From the cell containing the given text, extract its center point as [X, Y] coordinate. 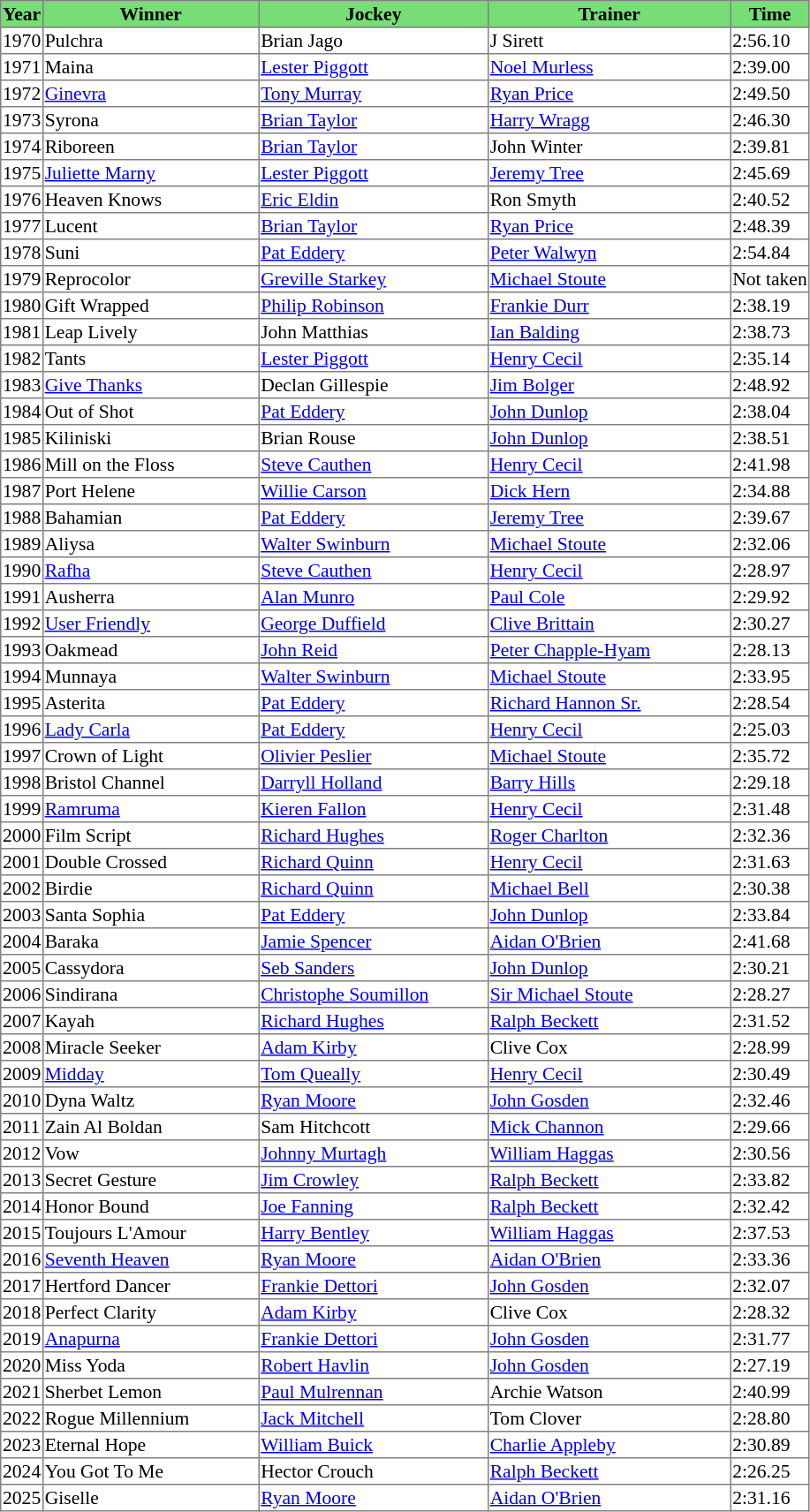
2:56.10 [770, 41]
Jim Bolger [609, 385]
Winner [150, 14]
2:34.88 [770, 491]
Tony Murray [374, 94]
Lady Carla [150, 730]
2:30.49 [770, 1074]
Reprocolor [150, 279]
2:28.13 [770, 650]
Riboreen [150, 147]
1998 [22, 782]
2:27.19 [770, 1365]
Give Thanks [150, 385]
2024 [22, 1471]
Declan Gillespie [374, 385]
1982 [22, 359]
Year [22, 14]
Miracle Seeker [150, 1047]
Eric Eldin [374, 200]
Alan Munro [374, 597]
Oakmead [150, 650]
1977 [22, 226]
Paul Mulrennan [374, 1392]
Peter Chapple-Hyam [609, 650]
Brian Jago [374, 41]
1980 [22, 306]
Jockey [374, 14]
2:35.72 [770, 756]
2:54.84 [770, 253]
1991 [22, 597]
2:48.92 [770, 385]
2:28.54 [770, 703]
2:28.80 [770, 1418]
2020 [22, 1365]
Baraka [150, 941]
Birdie [150, 888]
2025 [22, 1498]
Sir Michael Stoute [609, 994]
Michael Bell [609, 888]
Frankie Durr [609, 306]
2015 [22, 1233]
Miss Yoda [150, 1365]
Harry Bentley [374, 1233]
Hertford Dancer [150, 1286]
2:40.99 [770, 1392]
2:28.27 [770, 994]
1995 [22, 703]
2005 [22, 968]
2:33.82 [770, 1180]
Kieren Fallon [374, 809]
2:38.04 [770, 412]
2018 [22, 1312]
1986 [22, 465]
1973 [22, 120]
1970 [22, 41]
Bahamian [150, 518]
2:33.95 [770, 677]
1978 [22, 253]
2016 [22, 1259]
Leap Lively [150, 332]
2:38.19 [770, 306]
George Duffield [374, 624]
Lucent [150, 226]
Willie Carson [374, 491]
Santa Sophia [150, 915]
1988 [22, 518]
Giselle [150, 1498]
Double Crossed [150, 862]
2:32.46 [770, 1100]
Munnaya [150, 677]
2009 [22, 1074]
2:37.53 [770, 1233]
Jim Crowley [374, 1180]
1993 [22, 650]
Seventh Heaven [150, 1259]
Barry Hills [609, 782]
Darryll Holland [374, 782]
2013 [22, 1180]
2:45.69 [770, 173]
Tom Queally [374, 1074]
Gift Wrapped [150, 306]
Jamie Spencer [374, 941]
Vow [150, 1153]
2:30.21 [770, 968]
2:35.14 [770, 359]
Brian Rouse [374, 438]
Perfect Clarity [150, 1312]
1996 [22, 730]
Noel Murless [609, 67]
2011 [22, 1127]
Dick Hern [609, 491]
2:49.50 [770, 94]
Christophe Soumillon [374, 994]
2:29.92 [770, 597]
Midday [150, 1074]
Joe Fanning [374, 1206]
1971 [22, 67]
2000 [22, 835]
1974 [22, 147]
2:38.51 [770, 438]
2:30.27 [770, 624]
2:29.18 [770, 782]
Juliette Marny [150, 173]
2003 [22, 915]
Toujours L'Amour [150, 1233]
Syrona [150, 120]
1979 [22, 279]
Seb Sanders [374, 968]
Rafha [150, 571]
2:33.84 [770, 915]
Tom Clover [609, 1418]
2:28.32 [770, 1312]
Honor Bound [150, 1206]
Clive Brittain [609, 624]
Archie Watson [609, 1392]
2:41.98 [770, 465]
Ramruma [150, 809]
User Friendly [150, 624]
Trainer [609, 14]
Secret Gesture [150, 1180]
2:41.68 [770, 941]
Heaven Knows [150, 200]
Anapurna [150, 1339]
Rogue Millennium [150, 1418]
2:30.89 [770, 1445]
1989 [22, 544]
Richard Hannon Sr. [609, 703]
2010 [22, 1100]
1985 [22, 438]
Roger Charlton [609, 835]
2:46.30 [770, 120]
Paul Cole [609, 597]
1983 [22, 385]
Tants [150, 359]
1975 [22, 173]
Olivier Peslier [374, 756]
Sindirana [150, 994]
Pulchra [150, 41]
Aliysa [150, 544]
1997 [22, 756]
2:31.52 [770, 1021]
Not taken [770, 279]
Kiliniski [150, 438]
2001 [22, 862]
John Reid [374, 650]
Harry Wragg [609, 120]
Mill on the Floss [150, 465]
Robert Havlin [374, 1365]
Asterita [150, 703]
1987 [22, 491]
2023 [22, 1445]
2:48.39 [770, 226]
2:38.73 [770, 332]
Charlie Appleby [609, 1445]
J Sirett [609, 41]
Johnny Murtagh [374, 1153]
1992 [22, 624]
2006 [22, 994]
You Got To Me [150, 1471]
Ron Smyth [609, 200]
2:32.06 [770, 544]
2008 [22, 1047]
Ian Balding [609, 332]
2004 [22, 941]
2:40.52 [770, 200]
2:30.38 [770, 888]
Sam Hitchcott [374, 1127]
Ginevra [150, 94]
2:39.67 [770, 518]
2:30.56 [770, 1153]
2:26.25 [770, 1471]
Maina [150, 67]
2019 [22, 1339]
Ausherra [150, 597]
2012 [22, 1153]
Film Script [150, 835]
2021 [22, 1392]
1981 [22, 332]
1976 [22, 200]
2:33.36 [770, 1259]
Peter Walwyn [609, 253]
1984 [22, 412]
William Buick [374, 1445]
2:31.16 [770, 1498]
1999 [22, 809]
Crown of Light [150, 756]
1994 [22, 677]
2002 [22, 888]
2017 [22, 1286]
Kayah [150, 1021]
Eternal Hope [150, 1445]
2007 [22, 1021]
2:31.63 [770, 862]
2:32.36 [770, 835]
2:29.66 [770, 1127]
Dyna Waltz [150, 1100]
2:28.97 [770, 571]
Mick Channon [609, 1127]
Zain Al Boldan [150, 1127]
John Matthias [374, 332]
2:25.03 [770, 730]
Bristol Channel [150, 782]
Sherbet Lemon [150, 1392]
2014 [22, 1206]
Greville Starkey [374, 279]
Suni [150, 253]
1990 [22, 571]
John Winter [609, 147]
1972 [22, 94]
Philip Robinson [374, 306]
Jack Mitchell [374, 1418]
Time [770, 14]
2:31.77 [770, 1339]
2:32.42 [770, 1206]
2:39.81 [770, 147]
Hector Crouch [374, 1471]
2022 [22, 1418]
2:32.07 [770, 1286]
Port Helene [150, 491]
2:39.00 [770, 67]
2:31.48 [770, 809]
Cassydora [150, 968]
Out of Shot [150, 412]
2:28.99 [770, 1047]
